Detect which cell encompasses the target text, then output its [X, Y] center coordinate. 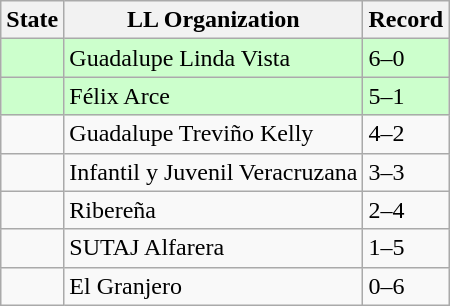
6–0 [406, 58]
Félix Arce [214, 96]
0–6 [406, 286]
SUTAJ Alfarera [214, 248]
El Granjero [214, 286]
2–4 [406, 210]
State [32, 20]
Infantil y Juvenil Veracruzana [214, 172]
Guadalupe Treviño Kelly [214, 134]
1–5 [406, 248]
Guadalupe Linda Vista [214, 58]
Ribereña [214, 210]
LL Organization [214, 20]
Record [406, 20]
5–1 [406, 96]
3–3 [406, 172]
4–2 [406, 134]
